Detect which cell encompasses the target text, then output its [X, Y] center coordinate. 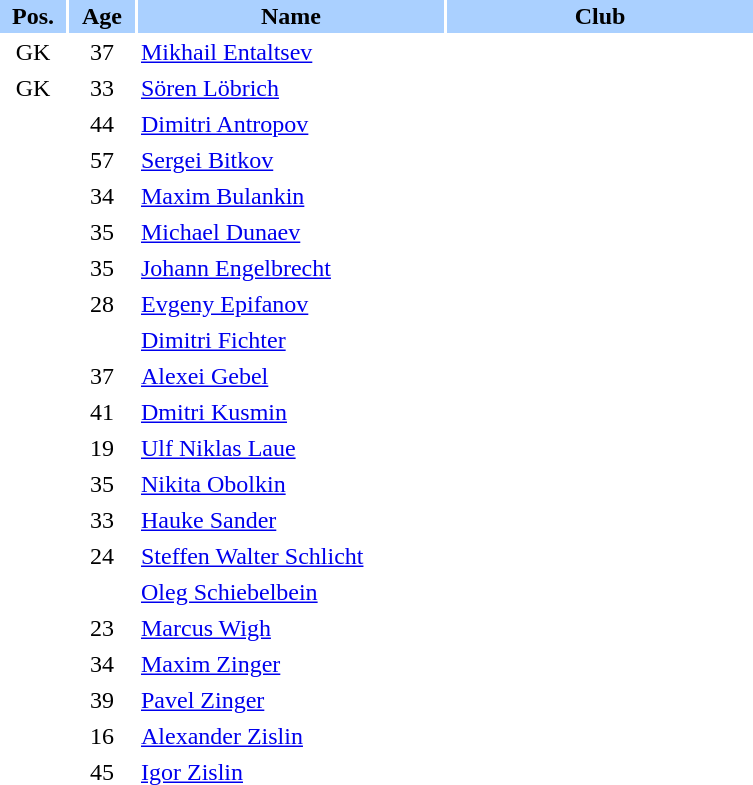
Sören Löbrich [291, 88]
Pavel Zinger [291, 700]
Oleg Schiebelbein [291, 592]
Dmitri Kusmin [291, 412]
Alexander Zislin [291, 736]
Hauke Sander [291, 520]
Dimitri Fichter [291, 340]
Sergei Bitkov [291, 160]
23 [102, 628]
19 [102, 448]
Michael Dunaev [291, 232]
Maxim Bulankin [291, 196]
Evgeny Epifanov [291, 304]
39 [102, 700]
Age [102, 16]
16 [102, 736]
Dimitri Antropov [291, 124]
Marcus Wigh [291, 628]
28 [102, 304]
24 [102, 556]
57 [102, 160]
Johann Engelbrecht [291, 268]
Name [291, 16]
Mikhail Entaltsev [291, 52]
Club [600, 16]
Alexei Gebel [291, 376]
Steffen Walter Schlicht [291, 556]
Maxim Zinger [291, 664]
Pos. [33, 16]
44 [102, 124]
41 [102, 412]
Ulf Niklas Laue [291, 448]
Nikita Obolkin [291, 484]
